From the cell containing the given text, extract its center point as [x, y] coordinate. 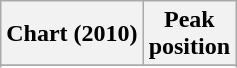
Chart (2010) [72, 34]
Peakposition [189, 34]
